Find where the given text appears and provide that cell's center as (X, Y) coordinate. 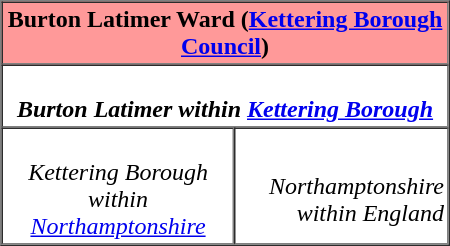
Kettering Borough within Northamptonshire (118, 186)
Burton Latimer Ward (Kettering Borough Council) (226, 34)
Burton Latimer within Kettering Borough (226, 96)
Northamptonshire within England (342, 186)
